Return the [x, y] coordinate for the center point of the cell that contains the specified text.  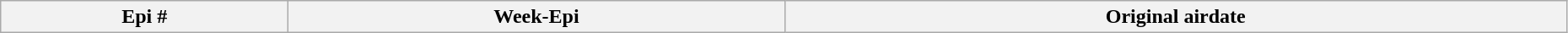
Week-Epi [536, 17]
Epi # [145, 17]
Original airdate [1176, 17]
